Scan for the cell matching the given text and deliver its (x, y) coordinate at center. 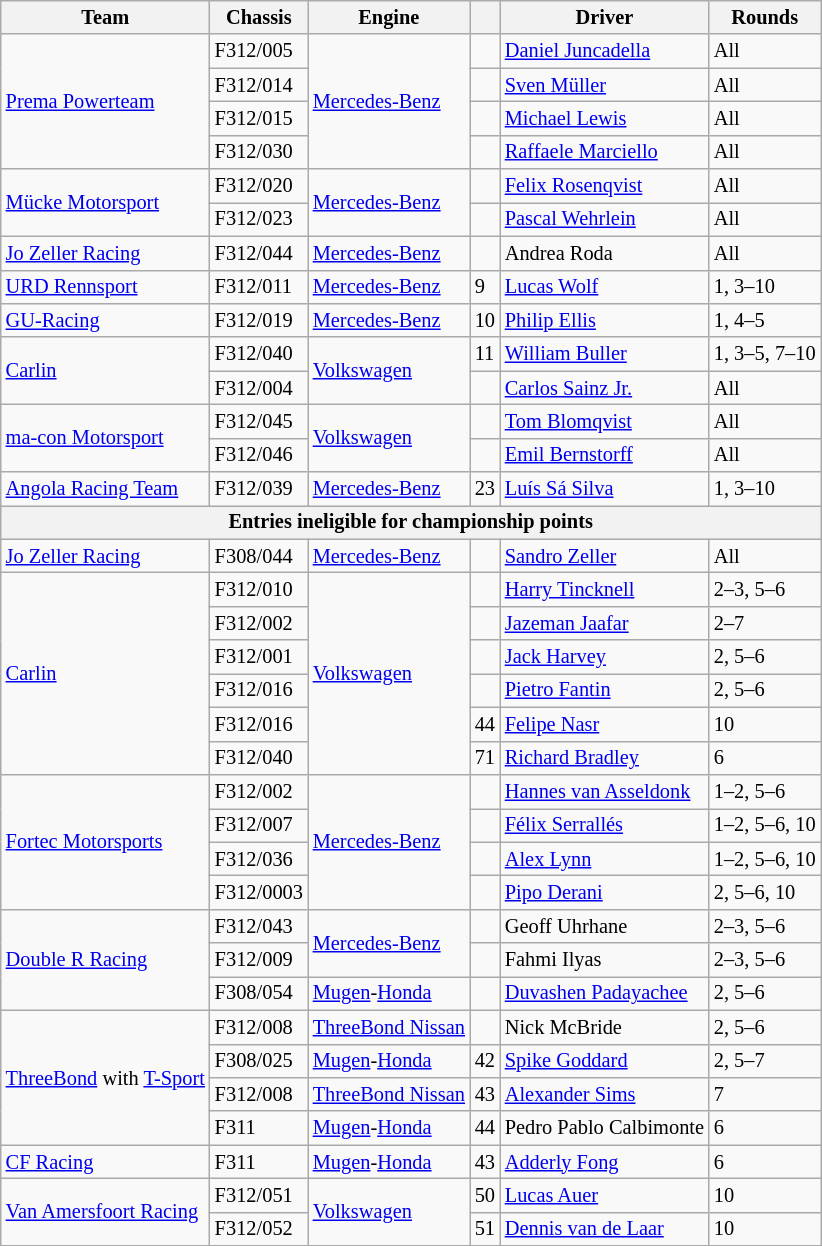
F312/019 (259, 320)
Lucas Wolf (604, 287)
Van Amersfoort Racing (106, 1212)
Félix Serrallés (604, 825)
F312/046 (259, 455)
CF Racing (106, 1162)
F312/001 (259, 657)
Alex Lynn (604, 859)
F312/044 (259, 253)
F312/030 (259, 152)
F308/044 (259, 556)
F312/039 (259, 489)
Felipe Nasr (604, 724)
Angola Racing Team (106, 489)
Driver (604, 17)
F308/025 (259, 1061)
Pedro Pablo Calbimonte (604, 1128)
Sandro Zeller (604, 556)
Duvashen Padayachee (604, 993)
Alexander Sims (604, 1094)
F308/054 (259, 993)
F312/036 (259, 859)
51 (485, 1229)
William Buller (604, 354)
Harry Tincknell (604, 589)
Felix Rosenqvist (604, 186)
F312/005 (259, 51)
11 (485, 354)
Pipo Derani (604, 892)
URD Rennsport (106, 287)
ThreeBond with T-Sport (106, 1078)
F312/052 (259, 1229)
F312/045 (259, 421)
Engine (389, 17)
Philip Ellis (604, 320)
F312/014 (259, 85)
Team (106, 17)
Fortec Motorsports (106, 842)
GU-Racing (106, 320)
F312/010 (259, 589)
Emil Bernstorff (604, 455)
Fahmi Ilyas (604, 960)
Luís Sá Silva (604, 489)
2–7 (765, 623)
Spike Goddard (604, 1061)
F312/0003 (259, 892)
1, 4–5 (765, 320)
1–2, 5–6 (765, 791)
42 (485, 1061)
1, 3–5, 7–10 (765, 354)
Michael Lewis (604, 118)
Nick McBride (604, 1027)
Carlos Sainz Jr. (604, 388)
Raffaele Marciello (604, 152)
Daniel Juncadella (604, 51)
23 (485, 489)
F312/007 (259, 825)
Lucas Auer (604, 1195)
9 (485, 287)
Entries ineligible for championship points (411, 522)
F312/009 (259, 960)
Sven Müller (604, 85)
F312/020 (259, 186)
Dennis van de Laar (604, 1229)
Mücke Motorsport (106, 202)
Jazeman Jaafar (604, 623)
Geoff Uhrhane (604, 926)
Hannes van Asseldonk (604, 791)
F312/023 (259, 219)
Chassis (259, 17)
Andrea Roda (604, 253)
50 (485, 1195)
F312/043 (259, 926)
ma-con Motorsport (106, 438)
71 (485, 758)
F312/015 (259, 118)
Prema Powerteam (106, 102)
Richard Bradley (604, 758)
2, 5–7 (765, 1061)
7 (765, 1094)
Pietro Fantin (604, 690)
Pascal Wehrlein (604, 219)
Jack Harvey (604, 657)
Tom Blomqvist (604, 421)
F312/051 (259, 1195)
Double R Racing (106, 960)
F312/004 (259, 388)
Rounds (765, 17)
F312/011 (259, 287)
2, 5–6, 10 (765, 892)
Adderly Fong (604, 1162)
